From the cell containing the given text, extract its center point as (X, Y) coordinate. 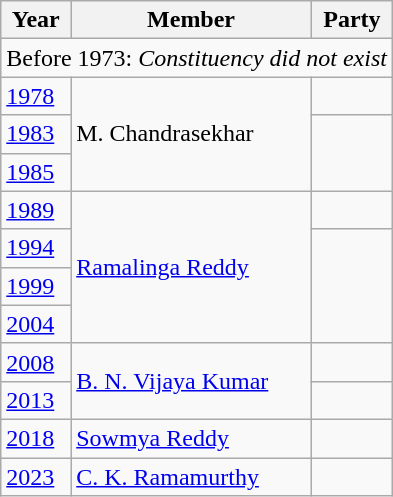
Year (36, 20)
1983 (36, 134)
Before 1973: Constituency did not exist (197, 58)
1999 (36, 286)
2008 (36, 362)
1989 (36, 210)
2013 (36, 400)
2004 (36, 324)
C. K. Ramamurthy (192, 477)
Sowmya Reddy (192, 438)
2018 (36, 438)
M. Chandrasekhar (192, 134)
1978 (36, 96)
2023 (36, 477)
Ramalinga Reddy (192, 267)
1994 (36, 248)
Party (352, 20)
Member (192, 20)
1985 (36, 172)
B. N. Vijaya Kumar (192, 381)
